Provide the [X, Y] coordinate of the cell's center where the given text is located.  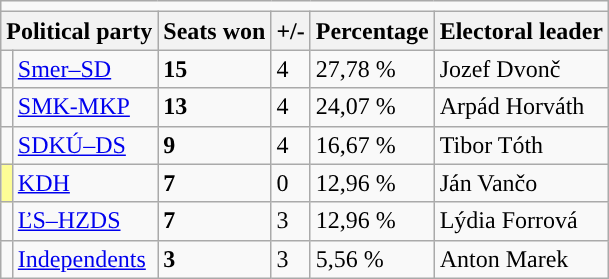
Lýdia Forrová [521, 221]
Ján Vančo [521, 183]
Arpád Horváth [521, 107]
24,07 % [372, 107]
0 [290, 183]
9 [214, 145]
13 [214, 107]
27,78 % [372, 69]
Independents [84, 259]
Anton Marek [521, 259]
+/- [290, 31]
Electoral leader [521, 31]
KDH [84, 183]
SDKÚ–DS [84, 145]
Smer–SD [84, 69]
15 [214, 69]
SMK-MKP [84, 107]
Percentage [372, 31]
Political party [80, 31]
16,67 % [372, 145]
Jozef Dvonč [521, 69]
Seats won [214, 31]
5,56 % [372, 259]
ĽS–HZDS [84, 221]
Tibor Tóth [521, 145]
